Pinpoint the cell where the given text exists, returning its [x, y] midpoint coordinate. 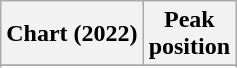
Peakposition [189, 34]
Chart (2022) [72, 34]
